Extract the [X, Y] coordinate from the center of the cell holding the provided text.  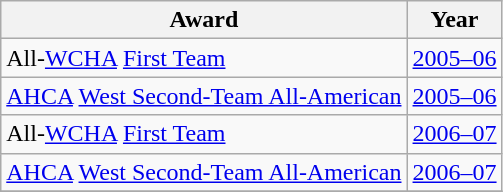
Award [204, 20]
Year [454, 20]
